Find where the given text appears and provide that cell's center as (X, Y) coordinate. 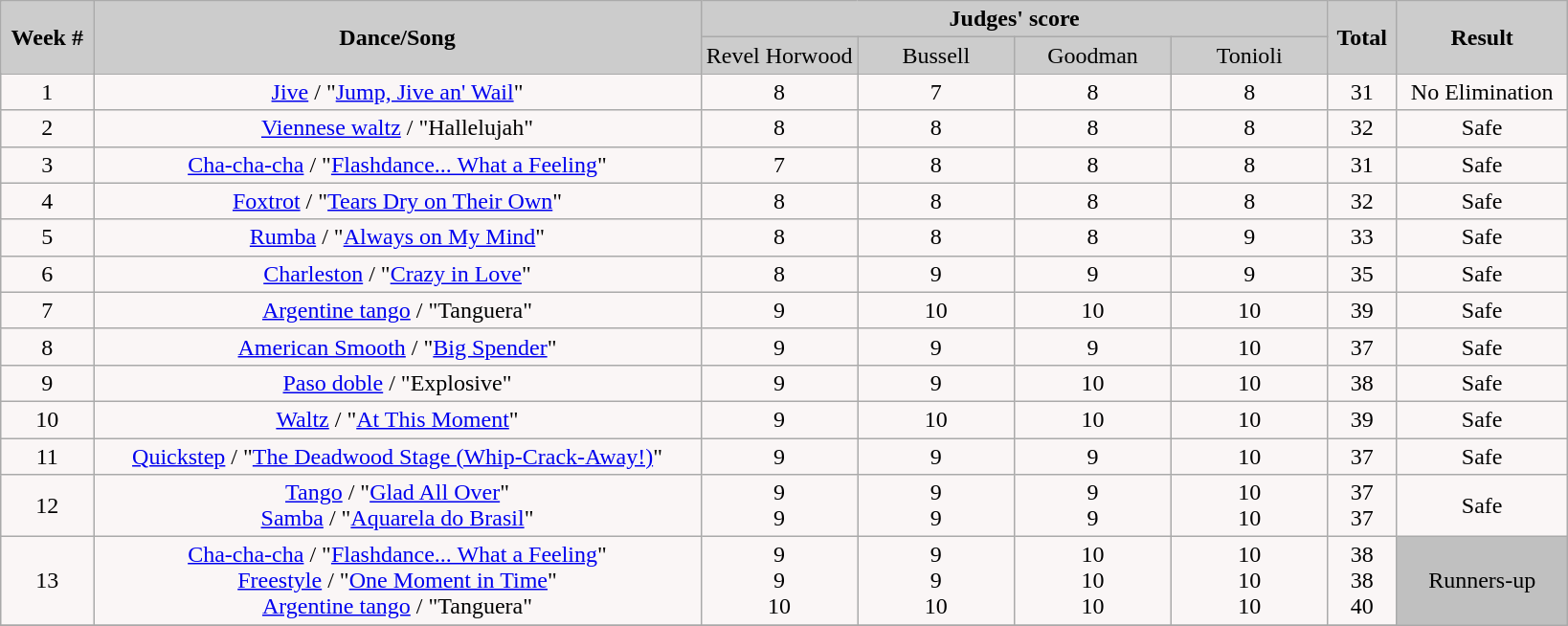
Total (1361, 37)
5 (48, 237)
Bussell (936, 56)
383840 (1361, 581)
1010 (1249, 505)
Goodman (1093, 56)
Week # (48, 37)
Revel Horwood (779, 56)
Argentine tango / "Tanguera" (397, 310)
Viennese waltz / "Hallelujah" (397, 128)
Jive / "Jump, Jive an' Wail" (397, 92)
6 (48, 274)
Paso doble / "Explosive" (397, 383)
Judges' score (1015, 19)
3 (48, 165)
Charleston / "Crazy in Love" (397, 274)
Dance/Song (397, 37)
4 (48, 201)
Waltz / "At This Moment" (397, 419)
2 (48, 128)
No Elimination (1482, 92)
American Smooth / "Big Spender" (397, 347)
12 (48, 505)
1 (48, 92)
Runners-up (1482, 581)
11 (48, 457)
33 (1361, 237)
Quickstep / "The Deadwood Stage (Whip-Crack-Away!)" (397, 457)
Cha-cha-cha / "Flashdance... What a Feeling" (397, 165)
35 (1361, 274)
Tonioli (1249, 56)
13 (48, 581)
Result (1482, 37)
3737 (1361, 505)
Tango / "Glad All Over" Samba / "Aquarela do Brasil" (397, 505)
Cha-cha-cha / "Flashdance... What a Feeling" Freestyle / "One Moment in Time" Argentine tango / "Tanguera" (397, 581)
Rumba / "Always on My Mind" (397, 237)
38 (1361, 383)
Foxtrot / "Tears Dry on Their Own" (397, 201)
